Find where the given text appears and provide that cell's center as [x, y] coordinate. 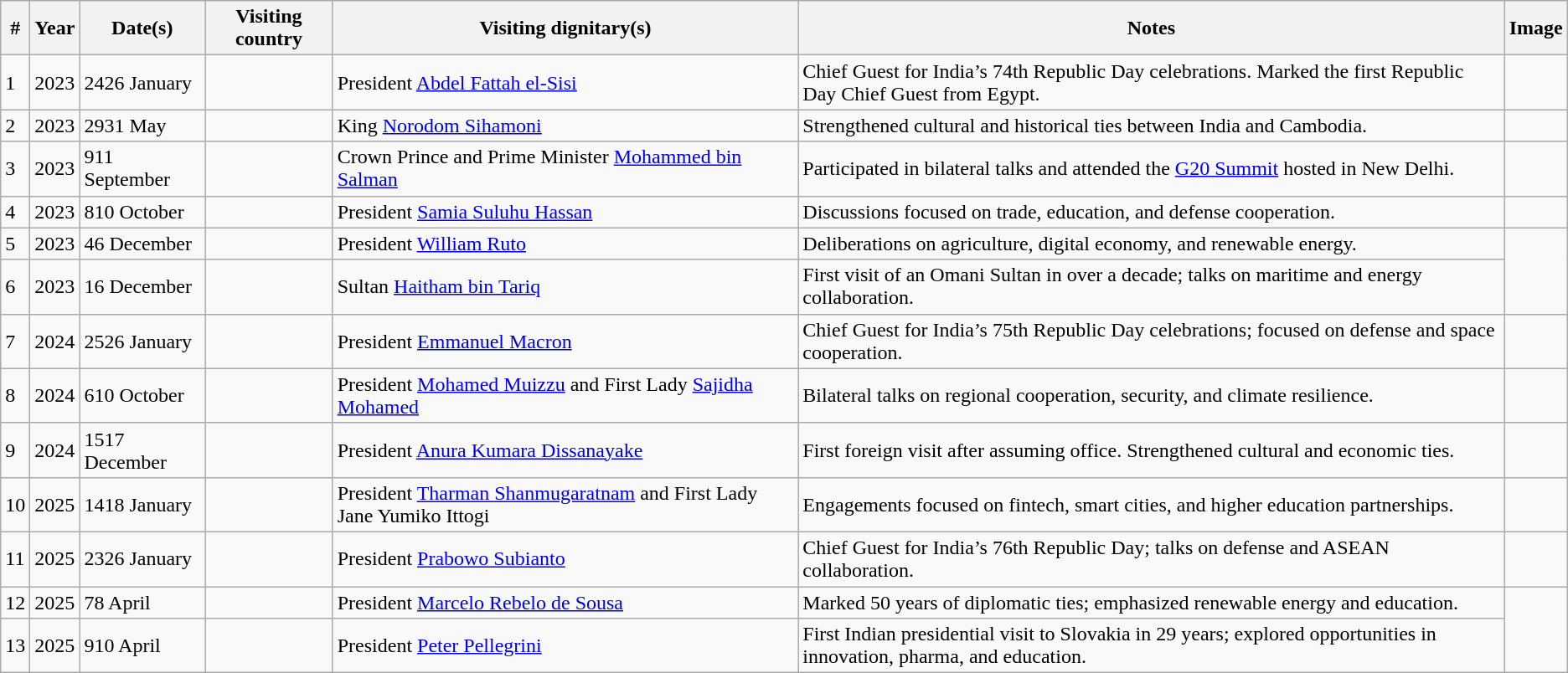
1418 January [142, 504]
Visiting dignitary(s) [565, 28]
11 [15, 559]
911 September [142, 169]
President Samia Suluhu Hassan [565, 212]
President Peter Pellegrini [565, 646]
Crown Prince and Prime Minister Mohammed bin Salman [565, 169]
Image [1536, 28]
2326 January [142, 559]
President Abdel Fattah el-Sisi [565, 82]
President Anura Kumara Dissanayake [565, 450]
Engagements focused on fintech, smart cities, and higher education partnerships. [1151, 504]
5 [15, 244]
Strengthened cultural and historical ties between India and Cambodia. [1151, 126]
Notes [1151, 28]
President Emmanuel Macron [565, 342]
3 [15, 169]
2931 May [142, 126]
Date(s) [142, 28]
4 [15, 212]
6 [15, 286]
10 [15, 504]
1517 December [142, 450]
810 October [142, 212]
First visit of an Omani Sultan in over a decade; talks on maritime and energy collaboration. [1151, 286]
610 October [142, 395]
Marked 50 years of diplomatic ties; emphasized renewable energy and education. [1151, 602]
President Mohamed Muizzu and First Lady Sajidha Mohamed [565, 395]
Discussions focused on trade, education, and defense cooperation. [1151, 212]
First foreign visit after assuming office. Strengthened cultural and economic ties. [1151, 450]
78 April [142, 602]
Visiting country [270, 28]
Chief Guest for India’s 75th Republic Day celebrations; focused on defense and space cooperation. [1151, 342]
910 April [142, 646]
Year [55, 28]
President William Ruto [565, 244]
Chief Guest for India’s 76th Republic Day; talks on defense and ASEAN collaboration. [1151, 559]
Participated in bilateral talks and attended the G20 Summit hosted in New Delhi. [1151, 169]
12 [15, 602]
13 [15, 646]
President Tharman Shanmugaratnam and First Lady Jane Yumiko Ittogi [565, 504]
# [15, 28]
8 [15, 395]
Chief Guest for India’s 74th Republic Day celebrations. Marked the first Republic Day Chief Guest from Egypt. [1151, 82]
President Prabowo Subianto [565, 559]
Deliberations on agriculture, digital economy, and renewable energy. [1151, 244]
First Indian presidential visit to Slovakia in 29 years; explored opportunities in innovation, pharma, and education. [1151, 646]
King Norodom Sihamoni [565, 126]
46 December [142, 244]
16 December [142, 286]
2 [15, 126]
2526 January [142, 342]
President Marcelo Rebelo de Sousa [565, 602]
9 [15, 450]
Sultan Haitham bin Tariq [565, 286]
1 [15, 82]
2426 January [142, 82]
Bilateral talks on regional cooperation, security, and climate resilience. [1151, 395]
7 [15, 342]
